For the text-containing cell, return its midpoint in [X, Y] coordinate format. 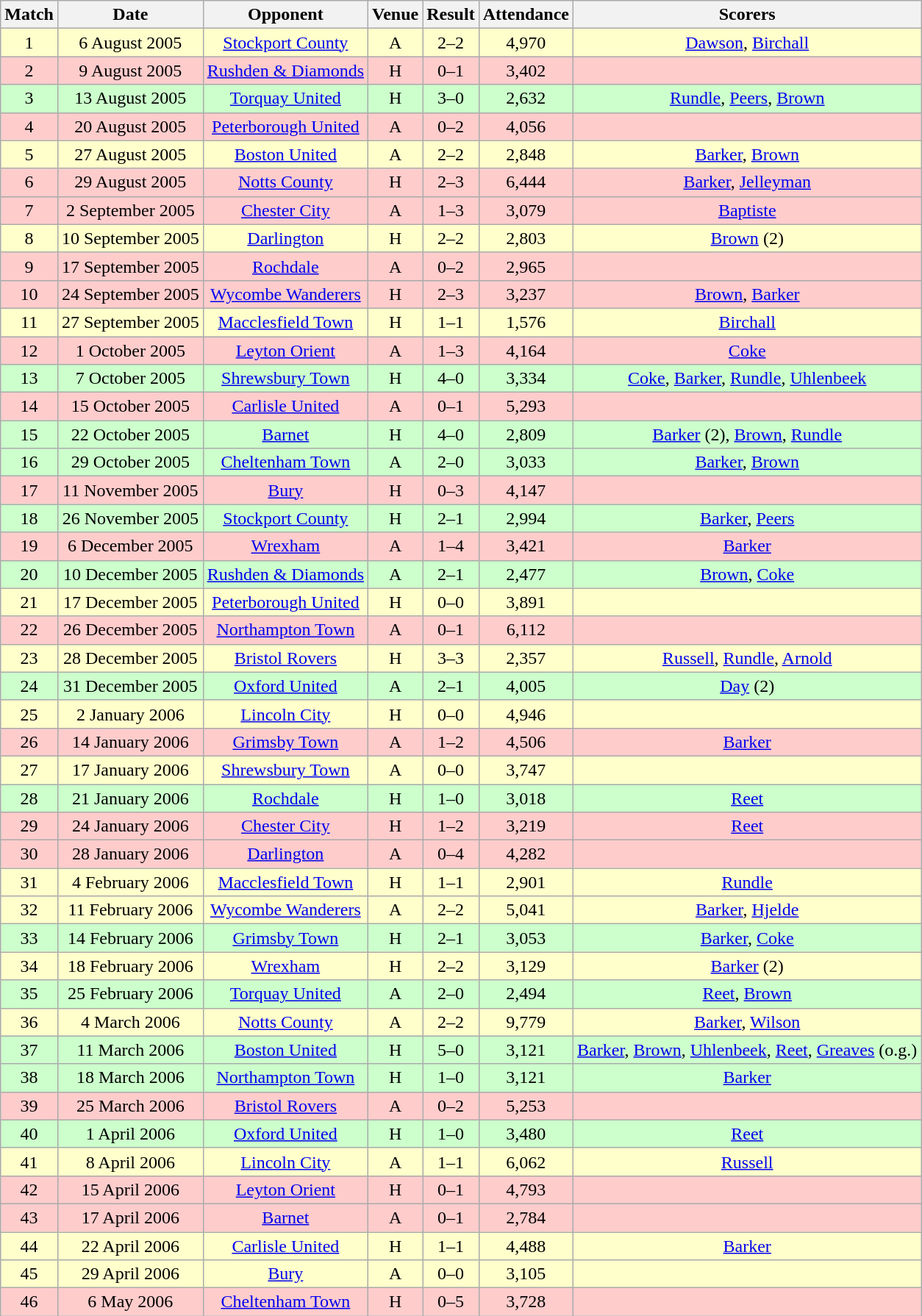
3,421 [526, 546]
4,946 [526, 714]
24 January 2006 [130, 826]
17 December 2005 [130, 602]
2,784 [526, 1217]
Coke, Barker, Rundle, Uhlenbeek [747, 379]
2,965 [526, 266]
3,402 [526, 71]
12 [29, 351]
22 [29, 630]
19 [29, 546]
1 April 2006 [130, 1134]
2,848 [526, 154]
29 August 2005 [130, 182]
4,793 [526, 1190]
3 [29, 99]
14 [29, 407]
2,803 [526, 238]
27 August 2005 [130, 154]
4 [29, 126]
Barker, Brown, Uhlenbeek, Reet, Greaves (o.g.) [747, 1050]
3,480 [526, 1134]
25 March 2006 [130, 1106]
29 April 2006 [130, 1274]
7 [29, 210]
13 August 2005 [130, 99]
37 [29, 1050]
Baptiste [747, 210]
17 September 2005 [130, 266]
Attendance [526, 15]
11 [29, 322]
4,488 [526, 1246]
3,129 [526, 966]
Rundle, Peers, Brown [747, 99]
2 January 2006 [130, 714]
Dawson, Birchall [747, 43]
4 February 2006 [130, 882]
4 March 2006 [130, 1022]
Date [130, 15]
9 August 2005 [130, 71]
6,062 [526, 1162]
13 [29, 379]
Russell, Rundle, Arnold [747, 658]
7 October 2005 [130, 379]
0–4 [451, 854]
26 [29, 742]
15 April 2006 [130, 1190]
Opponent [285, 15]
3,728 [526, 1302]
6 May 2006 [130, 1302]
10 [29, 294]
3,105 [526, 1274]
20 [29, 574]
2,632 [526, 99]
2 September 2005 [130, 210]
3–3 [451, 658]
31 [29, 882]
5,293 [526, 407]
27 [29, 770]
Brown, Barker [747, 294]
26 December 2005 [130, 630]
1 [29, 43]
4,970 [526, 43]
15 October 2005 [130, 407]
2,357 [526, 658]
32 [29, 910]
2,477 [526, 574]
38 [29, 1078]
Day (2) [747, 686]
3,747 [526, 770]
3,033 [526, 462]
22 October 2005 [130, 435]
18 February 2006 [130, 966]
15 [29, 435]
20 August 2005 [130, 126]
14 February 2006 [130, 938]
Barker, Jelleyman [747, 182]
2,994 [526, 518]
2,901 [526, 882]
3,053 [526, 938]
6,112 [526, 630]
Barker, Coke [747, 938]
6,444 [526, 182]
0–3 [451, 490]
0–5 [451, 1302]
3,079 [526, 210]
6 December 2005 [130, 546]
11 February 2006 [130, 910]
9,779 [526, 1022]
4,056 [526, 126]
34 [29, 966]
5,041 [526, 910]
3,018 [526, 798]
36 [29, 1022]
Scorers [747, 15]
3–0 [451, 99]
30 [29, 854]
24 September 2005 [130, 294]
17 January 2006 [130, 770]
10 September 2005 [130, 238]
24 [29, 686]
1,576 [526, 322]
Match [29, 15]
31 December 2005 [130, 686]
21 [29, 602]
44 [29, 1246]
Russell [747, 1162]
45 [29, 1274]
26 November 2005 [130, 518]
11 November 2005 [130, 490]
46 [29, 1302]
5,253 [526, 1106]
18 March 2006 [130, 1078]
11 March 2006 [130, 1050]
28 [29, 798]
Rundle [747, 882]
40 [29, 1134]
6 [29, 182]
4,506 [526, 742]
Reet, Brown [747, 994]
2 [29, 71]
3,237 [526, 294]
22 April 2006 [130, 1246]
41 [29, 1162]
4,147 [526, 490]
1–4 [451, 546]
21 January 2006 [130, 798]
Brown, Coke [747, 574]
2,809 [526, 435]
Brown (2) [747, 238]
27 September 2005 [130, 322]
14 January 2006 [130, 742]
35 [29, 994]
43 [29, 1217]
5 [29, 154]
10 December 2005 [130, 574]
28 January 2006 [130, 854]
Barker, Wilson [747, 1022]
16 [29, 462]
Barker, Peers [747, 518]
33 [29, 938]
3,891 [526, 602]
29 [29, 826]
6 August 2005 [130, 43]
8 [29, 238]
Result [451, 15]
Barker (2) [747, 966]
18 [29, 518]
4,282 [526, 854]
42 [29, 1190]
39 [29, 1106]
17 April 2006 [130, 1217]
25 [29, 714]
1 October 2005 [130, 351]
9 [29, 266]
5–0 [451, 1050]
Barker (2), Brown, Rundle [747, 435]
17 [29, 490]
4,164 [526, 351]
8 April 2006 [130, 1162]
Birchall [747, 322]
2,494 [526, 994]
Coke [747, 351]
3,219 [526, 826]
29 October 2005 [130, 462]
Venue [396, 15]
Barker, Hjelde [747, 910]
25 February 2006 [130, 994]
3,334 [526, 379]
23 [29, 658]
4,005 [526, 686]
28 December 2005 [130, 658]
